Detect which cell encompasses the target text, then output its (x, y) center coordinate. 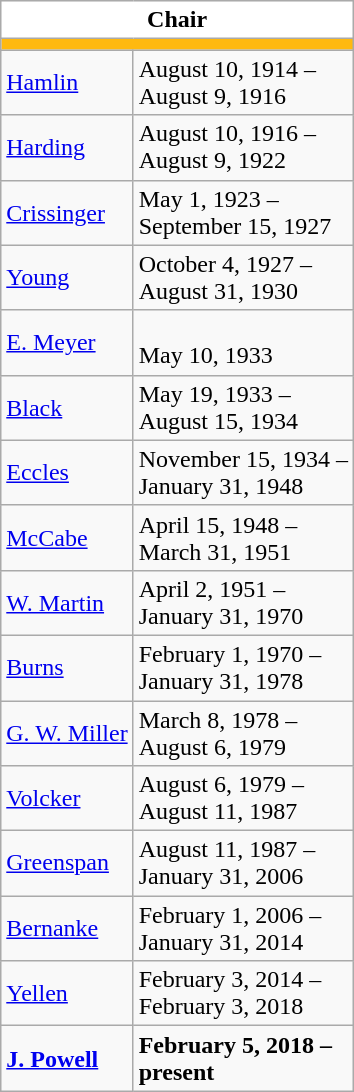
February 5, 2018 –present (243, 1058)
November 15, 1934 –January 31, 1948 (243, 472)
May 1, 1923 –September 15, 1927 (243, 212)
Chair (178, 20)
McCabe (67, 538)
Bernanke (67, 928)
Young (67, 278)
August 10, 1916 –August 9, 1922 (243, 148)
Crissinger (67, 212)
August 10, 1914 –August 9, 1916 (243, 82)
April 2, 1951 –January 31, 1970 (243, 602)
May 10, 1933 (243, 342)
August 6, 1979 –August 11, 1987 (243, 798)
E. Meyer (67, 342)
J. Powell (67, 1058)
March 8, 1978 –August 6, 1979 (243, 732)
Black (67, 408)
Eccles (67, 472)
Hamlin (67, 82)
February 1, 1970 –January 31, 1978 (243, 668)
February 3, 2014 –February 3, 2018 (243, 994)
May 19, 1933 –August 15, 1934 (243, 408)
April 15, 1948 –March 31, 1951 (243, 538)
August 11, 1987 –January 31, 2006 (243, 864)
Harding (67, 148)
Volcker (67, 798)
Yellen (67, 994)
October 4, 1927 –August 31, 1930 (243, 278)
G. W. Miller (67, 732)
Burns (67, 668)
Greenspan (67, 864)
W. Martin (67, 602)
February 1, 2006 –January 31, 2014 (243, 928)
